Extract the [x, y] coordinate from the center of the cell holding the provided text.  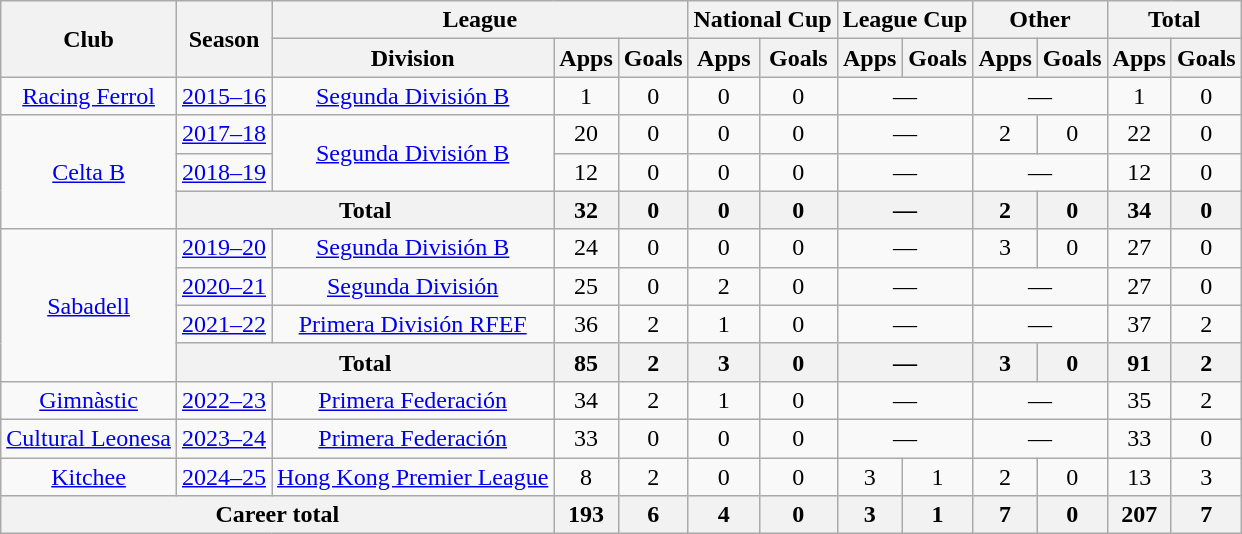
League [480, 20]
Club [89, 39]
2023–24 [224, 438]
2021–22 [224, 324]
Career total [278, 515]
Segunda División [413, 286]
32 [586, 210]
2019–20 [224, 248]
35 [1139, 400]
Kitchee [89, 477]
League Cup [905, 20]
2020–21 [224, 286]
91 [1139, 362]
20 [586, 134]
2022–23 [224, 400]
6 [653, 515]
22 [1139, 134]
24 [586, 248]
Other [1040, 20]
2017–18 [224, 134]
4 [724, 515]
Celta B [89, 172]
Primera División RFEF [413, 324]
Season [224, 39]
85 [586, 362]
Racing Ferrol [89, 96]
2024–25 [224, 477]
207 [1139, 515]
2018–19 [224, 172]
25 [586, 286]
Cultural Leonesa [89, 438]
Division [413, 58]
37 [1139, 324]
Gimnàstic [89, 400]
8 [586, 477]
Sabadell [89, 305]
13 [1139, 477]
National Cup [762, 20]
2015–16 [224, 96]
Hong Kong Premier League [413, 477]
193 [586, 515]
36 [586, 324]
